Output the (X, Y) coordinate of the center of the cell containing the given text.  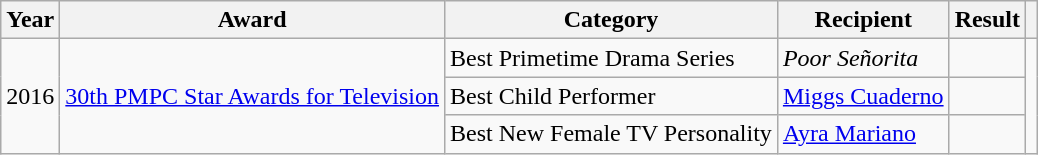
Miggs Cuaderno (863, 96)
Category (612, 20)
Recipient (863, 20)
Result (987, 20)
Best New Female TV Personality (612, 134)
Best Primetime Drama Series (612, 58)
30th PMPC Star Awards for Television (252, 96)
Year (30, 20)
Poor Señorita (863, 58)
Award (252, 20)
Ayra Mariano (863, 134)
2016 (30, 96)
Best Child Performer (612, 96)
